Detect which cell encompasses the target text, then output its (x, y) center coordinate. 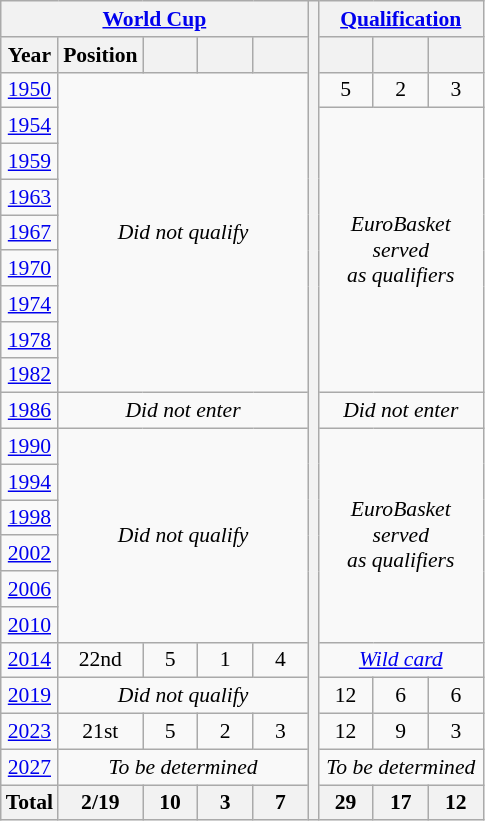
1954 (30, 126)
Total (30, 803)
Position (100, 55)
1990 (30, 447)
29 (346, 803)
1970 (30, 269)
9 (400, 732)
2002 (30, 554)
1 (226, 660)
World Cup (154, 19)
Wild card (400, 660)
2019 (30, 696)
Year (30, 55)
2006 (30, 589)
7 (280, 803)
1950 (30, 90)
1994 (30, 482)
2027 (30, 767)
1982 (30, 375)
2010 (30, 625)
1959 (30, 162)
1998 (30, 518)
2/19 (100, 803)
1978 (30, 340)
2014 (30, 660)
17 (400, 803)
1967 (30, 233)
2023 (30, 732)
1974 (30, 304)
1963 (30, 197)
Qualification (400, 19)
21st (100, 732)
10 (170, 803)
22nd (100, 660)
4 (280, 660)
1986 (30, 411)
